Pinpoint the cell where the given text exists, returning its [X, Y] midpoint coordinate. 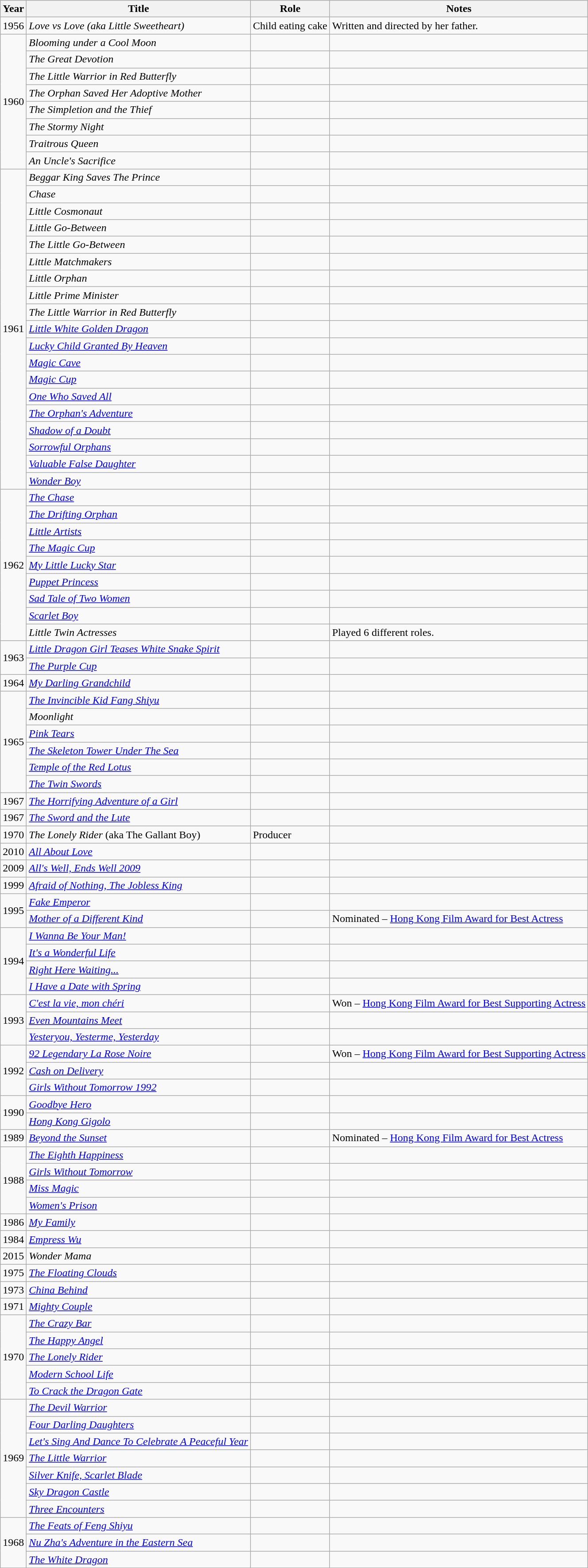
The White Dragon [138, 1559]
Magic Cave [138, 363]
Little Twin Actresses [138, 632]
1965 [13, 742]
Title [138, 9]
Fake Emperor [138, 902]
Love vs Love (aka Little Sweetheart) [138, 26]
1999 [13, 885]
Afraid of Nothing, The Jobless King [138, 885]
Little Prime Minister [138, 295]
2009 [13, 868]
Scarlet Boy [138, 616]
Hong Kong Gigolo [138, 1121]
1993 [13, 1020]
Wonder Boy [138, 480]
The Great Devotion [138, 59]
1992 [13, 1071]
Lucky Child Granted By Heaven [138, 346]
Sad Tale of Two Women [138, 599]
The Simpletion and the Thief [138, 110]
Little Go-Between [138, 228]
Girls Without Tomorrow 1992 [138, 1088]
Traitrous Queen [138, 143]
Let's Sing And Dance To Celebrate A Peaceful Year [138, 1441]
The Feats of Feng Shiyu [138, 1525]
Nu Zha's Adventure in the Eastern Sea [138, 1542]
Blooming under a Cool Moon [138, 43]
Three Encounters [138, 1509]
Written and directed by her father. [459, 26]
My Little Lucky Star [138, 565]
Beggar King Saves The Prince [138, 177]
It's a Wonderful Life [138, 952]
92 Legendary La Rose Noire [138, 1054]
Puppet Princess [138, 582]
Notes [459, 9]
The Devil Warrior [138, 1408]
Little Matchmakers [138, 262]
Role [290, 9]
My Family [138, 1222]
Women's Prison [138, 1205]
Moonlight [138, 716]
The Crazy Bar [138, 1324]
All's Well, Ends Well 2009 [138, 868]
The Purple Cup [138, 666]
The Little Go-Between [138, 245]
Miss Magic [138, 1189]
Right Here Waiting... [138, 969]
Little Cosmonaut [138, 211]
Goodbye Hero [138, 1104]
Shadow of a Doubt [138, 430]
2015 [13, 1256]
Little Dragon Girl Teases White Snake Spirit [138, 649]
1975 [13, 1273]
The Eighth Happiness [138, 1155]
1990 [13, 1113]
Wonder Mama [138, 1256]
1994 [13, 961]
Little Artists [138, 531]
1964 [13, 683]
Silver Knife, Scarlet Blade [138, 1475]
All About Love [138, 852]
The Sword and the Lute [138, 818]
The Stormy Night [138, 127]
1961 [13, 329]
The Lonely Rider (aka The Gallant Boy) [138, 835]
Little Orphan [138, 279]
My Darling Grandchild [138, 683]
Mighty Couple [138, 1307]
Valuable False Daughter [138, 464]
1984 [13, 1239]
Played 6 different roles. [459, 632]
C'est la vie, mon chéri [138, 1003]
The Lonely Rider [138, 1357]
Temple of the Red Lotus [138, 767]
Cash on Delivery [138, 1071]
Even Mountains Meet [138, 1020]
1962 [13, 565]
Girls Without Tomorrow [138, 1172]
Modern School Life [138, 1374]
To Crack the Dragon Gate [138, 1391]
Yesteryou, Yesterme, Yesterday [138, 1037]
1988 [13, 1180]
1989 [13, 1138]
1969 [13, 1458]
I Wanna Be Your Man! [138, 936]
An Uncle's Sacrifice [138, 160]
Mother of a Different Kind [138, 919]
Beyond the Sunset [138, 1138]
1986 [13, 1222]
1968 [13, 1542]
The Happy Angel [138, 1340]
1995 [13, 910]
The Floating Clouds [138, 1273]
The Orphan Saved Her Adoptive Mother [138, 93]
The Little Warrior [138, 1458]
Magic Cup [138, 379]
Year [13, 9]
I Have a Date with Spring [138, 986]
The Skeleton Tower Under The Sea [138, 751]
1960 [13, 101]
Little White Golden Dragon [138, 329]
Sorrowful Orphans [138, 447]
One Who Saved All [138, 396]
1973 [13, 1290]
China Behind [138, 1290]
Sky Dragon Castle [138, 1492]
Empress Wu [138, 1239]
The Chase [138, 498]
1971 [13, 1307]
The Horrifying Adventure of a Girl [138, 801]
1963 [13, 658]
The Twin Swords [138, 784]
The Orphan's Adventure [138, 413]
The Drifting Orphan [138, 515]
2010 [13, 852]
1956 [13, 26]
Producer [290, 835]
The Invincible Kid Fang Shiyu [138, 700]
Chase [138, 194]
Pink Tears [138, 733]
The Magic Cup [138, 548]
Child eating cake [290, 26]
Four Darling Daughters [138, 1425]
